Scan for the cell matching the given text and deliver its [X, Y] coordinate at center. 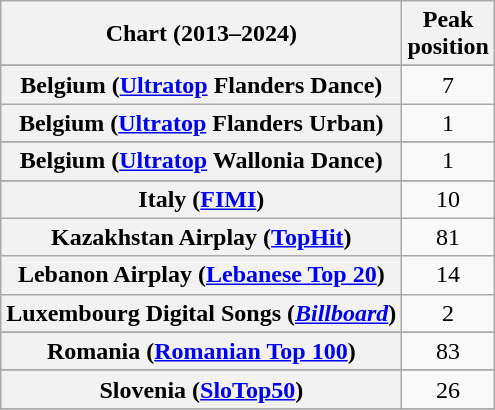
Romania (Romanian Top 100) [202, 351]
Belgium (Ultratop Flanders Urban) [202, 123]
Belgium (Ultratop Flanders Dance) [202, 85]
Kazakhstan Airplay (TopHit) [202, 237]
Chart (2013–2024) [202, 34]
Belgium (Ultratop Wallonia Dance) [202, 161]
2 [448, 313]
Luxembourg Digital Songs (Billboard) [202, 313]
10 [448, 199]
83 [448, 351]
Slovenia (SloTop50) [202, 389]
7 [448, 85]
26 [448, 389]
Lebanon Airplay (Lebanese Top 20) [202, 275]
81 [448, 237]
Peakposition [448, 34]
Italy (FIMI) [202, 199]
14 [448, 275]
